Capture the cell that displays the provided text and extract its [X, Y] central coordinate. 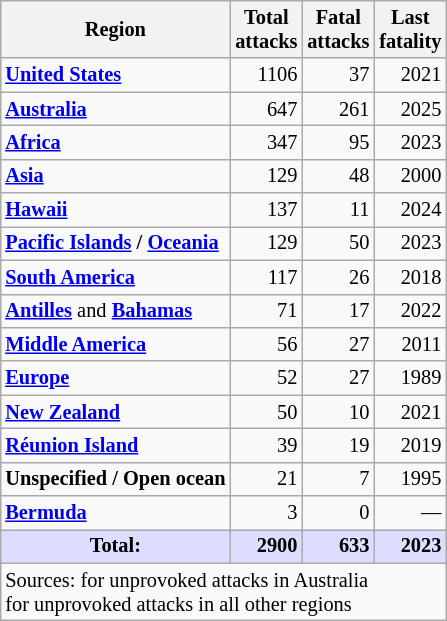
Pacific Islands / Oceania [115, 244]
137 [266, 210]
2000 [410, 176]
2025 [410, 109]
95 [338, 143]
1995 [410, 479]
Antilles and Bahamas [115, 311]
Bermuda [115, 513]
United States [115, 75]
South America [115, 277]
26 [338, 277]
0 [338, 513]
347 [266, 143]
37 [338, 75]
Asia [115, 176]
Totalattacks [266, 30]
Lastfatality [410, 30]
2024 [410, 210]
7 [338, 479]
2011 [410, 345]
1106 [266, 75]
Réunion Island [115, 446]
56 [266, 345]
3 [266, 513]
Fatalattacks [338, 30]
New Zealand [115, 412]
Sources: for unprovoked attacks in Australia for unprovoked attacks in all other regions [223, 592]
647 [266, 109]
— [410, 513]
10 [338, 412]
Middle America [115, 345]
261 [338, 109]
52 [266, 378]
Hawaii [115, 210]
11 [338, 210]
2900 [266, 547]
48 [338, 176]
17 [338, 311]
2018 [410, 277]
71 [266, 311]
Total: [115, 547]
39 [266, 446]
21 [266, 479]
Region [115, 30]
2022 [410, 311]
633 [338, 547]
Unspecified / Open ocean [115, 479]
Australia [115, 109]
19 [338, 446]
117 [266, 277]
Europe [115, 378]
1989 [410, 378]
Africa [115, 143]
2019 [410, 446]
